Determine the [x, y] coordinate at the center of the cell enclosing the given text.  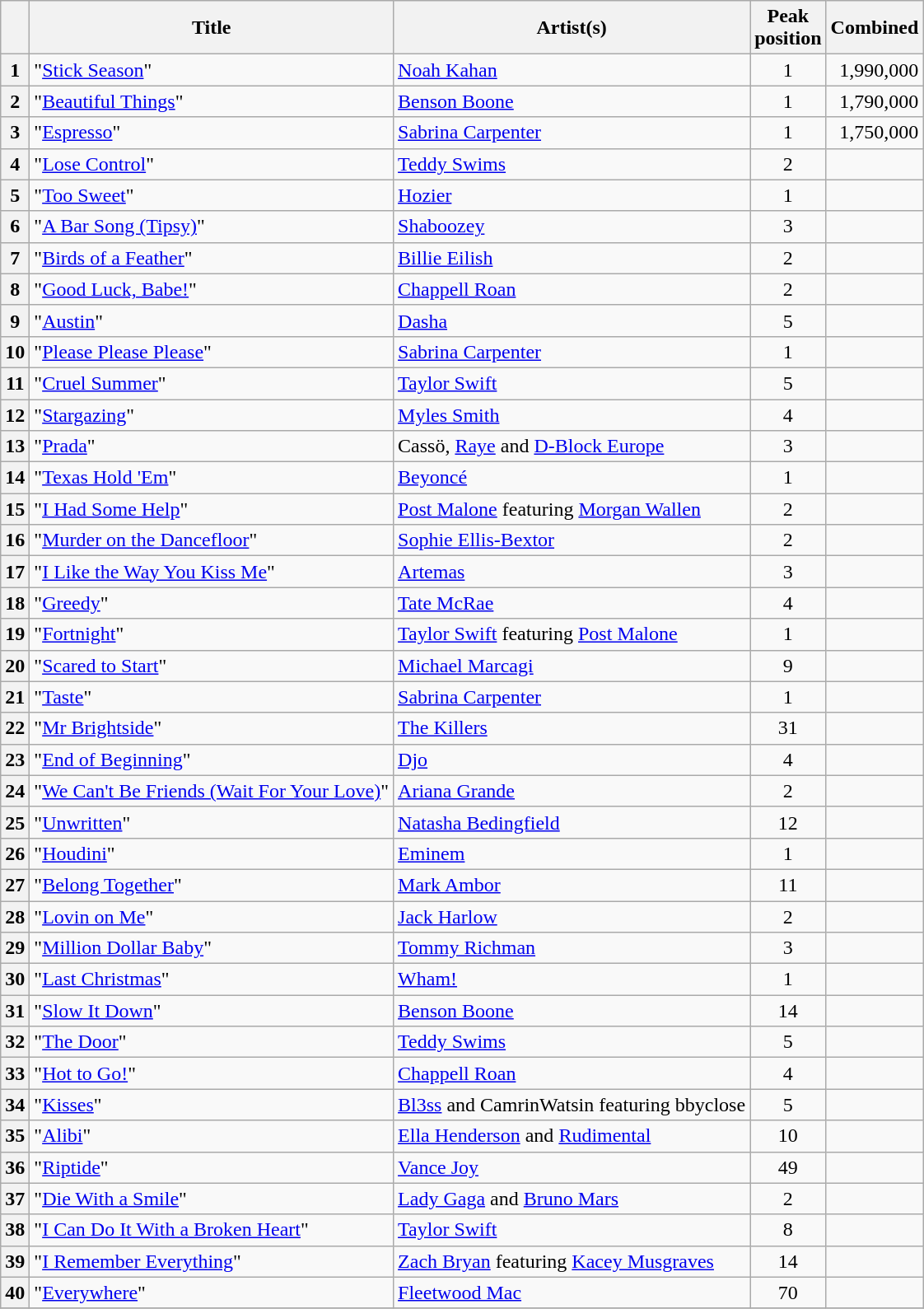
"The Door" [212, 1042]
Taylor Swift featuring Post Malone [572, 634]
49 [788, 1167]
"Scared to Start" [212, 666]
Billie Eilish [572, 258]
Vance Joy [572, 1167]
"Lovin on Me" [212, 917]
21 [15, 697]
"Belong Together" [212, 885]
"We Can't Be Friends (Wait For Your Love)" [212, 791]
38 [15, 1230]
"Last Christmas" [212, 979]
Title [212, 28]
Beyoncé [572, 478]
Michael Marcagi [572, 666]
"Murder on the Dancefloor" [212, 540]
"Fortnight" [212, 634]
20 [15, 666]
"Everywhere" [212, 1293]
Djo [572, 760]
Combined [875, 28]
Ella Henderson and Rudimental [572, 1136]
39 [15, 1261]
"Lose Control" [212, 164]
28 [15, 917]
30 [15, 979]
19 [15, 634]
25 [15, 822]
40 [15, 1293]
27 [15, 885]
"Million Dollar Baby" [212, 948]
Noah Kahan [572, 70]
Jack Harlow [572, 917]
15 [15, 509]
17 [15, 572]
Ariana Grande [572, 791]
Wham! [572, 979]
"Cruel Summer" [212, 383]
"Die With a Smile" [212, 1199]
"Slow It Down" [212, 1011]
"A Bar Song (Tipsy)" [212, 227]
6 [15, 227]
"Austin" [212, 320]
1,750,000 [875, 133]
1,990,000 [875, 70]
Myles Smith [572, 414]
"Texas Hold 'Em" [212, 478]
"Kisses" [212, 1105]
"Taste" [212, 697]
22 [15, 728]
Sophie Ellis-Bextor [572, 540]
Eminem [572, 853]
"Unwritten" [212, 822]
"Too Sweet" [212, 195]
"I Had Some Help" [212, 509]
"Espresso" [212, 133]
Lady Gaga and Bruno Mars [572, 1199]
"I Remember Everything" [212, 1261]
16 [15, 540]
26 [15, 853]
1,790,000 [875, 101]
Natasha Bedingfield [572, 822]
13 [15, 446]
35 [15, 1136]
34 [15, 1105]
Peakposition [788, 28]
"Good Luck, Babe!" [212, 289]
"I Like the Way You Kiss Me" [212, 572]
"End of Beginning" [212, 760]
Fleetwood Mac [572, 1293]
The Killers [572, 728]
"Riptide" [212, 1167]
"Hot to Go!" [212, 1073]
23 [15, 760]
Mark Ambor [572, 885]
36 [15, 1167]
"I Can Do It With a Broken Heart" [212, 1230]
Shaboozey [572, 227]
18 [15, 603]
Hozier [572, 195]
29 [15, 948]
"Alibi" [212, 1136]
"Mr Brightside" [212, 728]
Dasha [572, 320]
24 [15, 791]
37 [15, 1199]
Zach Bryan featuring Kacey Musgraves [572, 1261]
33 [15, 1073]
Tate McRae [572, 603]
"Beautiful Things" [212, 101]
70 [788, 1293]
Artemas [572, 572]
"Stick Season" [212, 70]
"Birds of a Feather" [212, 258]
Artist(s) [572, 28]
"Stargazing" [212, 414]
"Prada" [212, 446]
"Please Please Please" [212, 352]
"Greedy" [212, 603]
Tommy Richman [572, 948]
7 [15, 258]
32 [15, 1042]
"Houdini" [212, 853]
Post Malone featuring Morgan Wallen [572, 509]
Bl3ss and CamrinWatsin featuring bbyclose [572, 1105]
Cassö, Raye and D-Block Europe [572, 446]
